Return the [x, y] coordinate for the center point of the cell that contains the specified text.  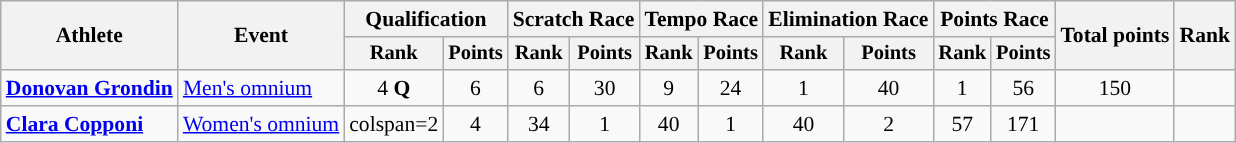
Elimination Race [848, 19]
34 [539, 124]
Tempo Race [701, 19]
171 [1023, 124]
Total points [1114, 36]
4 [475, 124]
2 [889, 124]
Athlete [90, 36]
Men's omnium [261, 88]
Clara Copponi [90, 124]
9 [668, 88]
Women's omnium [261, 124]
4 Q [394, 88]
30 [605, 88]
150 [1114, 88]
Qualification [426, 19]
Donovan Grondin [90, 88]
57 [962, 124]
colspan=2 [394, 124]
Scratch Race [574, 19]
56 [1023, 88]
Event [261, 36]
Points Race [994, 19]
24 [730, 88]
